Return [X, Y] of the center of cell containing provided text 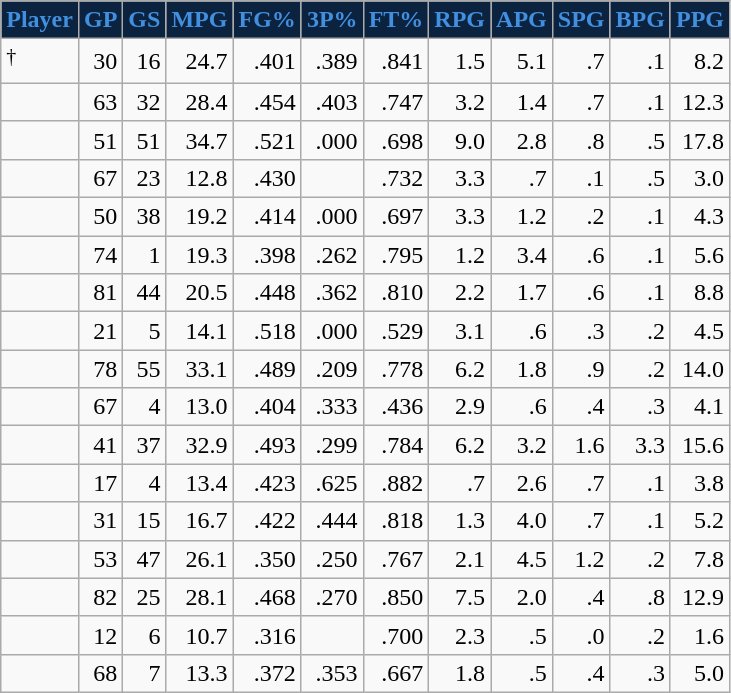
FG% [267, 20]
† [40, 62]
5 [144, 331]
1 [144, 255]
50 [100, 217]
5.6 [700, 255]
44 [144, 293]
12 [100, 635]
SPG [581, 20]
.521 [267, 140]
4.0 [522, 521]
.209 [332, 369]
.250 [332, 559]
21 [100, 331]
17 [100, 483]
.529 [396, 331]
.518 [267, 331]
74 [100, 255]
30 [100, 62]
.0 [581, 635]
7.5 [460, 597]
.444 [332, 521]
.333 [332, 407]
.882 [396, 483]
2.3 [460, 635]
14.1 [200, 331]
.403 [332, 102]
.468 [267, 597]
.350 [267, 559]
17.8 [700, 140]
MPG [200, 20]
.700 [396, 635]
13.3 [200, 673]
5.0 [700, 673]
8.8 [700, 293]
24.7 [200, 62]
7 [144, 673]
3.0 [700, 178]
5.1 [522, 62]
10.7 [200, 635]
.299 [332, 445]
.697 [396, 217]
.795 [396, 255]
GP [100, 20]
14.0 [700, 369]
.422 [267, 521]
4.1 [700, 407]
.850 [396, 597]
APG [522, 20]
16 [144, 62]
19.3 [200, 255]
GS [144, 20]
3.8 [700, 483]
78 [100, 369]
.767 [396, 559]
38 [144, 217]
.362 [332, 293]
.818 [396, 521]
.732 [396, 178]
13.0 [200, 407]
2.8 [522, 140]
34.7 [200, 140]
.430 [267, 178]
53 [100, 559]
6 [144, 635]
3.1 [460, 331]
68 [100, 673]
.389 [332, 62]
2.2 [460, 293]
.667 [396, 673]
63 [100, 102]
15 [144, 521]
.436 [396, 407]
2.0 [522, 597]
41 [100, 445]
.841 [396, 62]
5.2 [700, 521]
Player [40, 20]
4.3 [700, 217]
2.1 [460, 559]
.353 [332, 673]
13.4 [200, 483]
BPG [640, 20]
82 [100, 597]
1.4 [522, 102]
26.1 [200, 559]
.401 [267, 62]
12.9 [700, 597]
16.7 [200, 521]
2.6 [522, 483]
19.2 [200, 217]
RPG [460, 20]
PPG [700, 20]
31 [100, 521]
28.4 [200, 102]
.810 [396, 293]
28.1 [200, 597]
.316 [267, 635]
.625 [332, 483]
25 [144, 597]
3P% [332, 20]
81 [100, 293]
.270 [332, 597]
.747 [396, 102]
32.9 [200, 445]
33.1 [200, 369]
3.4 [522, 255]
12.3 [700, 102]
.262 [332, 255]
.372 [267, 673]
.698 [396, 140]
1.3 [460, 521]
7.8 [700, 559]
.778 [396, 369]
9.0 [460, 140]
55 [144, 369]
.784 [396, 445]
32 [144, 102]
.414 [267, 217]
.398 [267, 255]
8.2 [700, 62]
2.9 [460, 407]
37 [144, 445]
15.6 [700, 445]
.489 [267, 369]
.9 [581, 369]
23 [144, 178]
.448 [267, 293]
1.5 [460, 62]
.423 [267, 483]
12.8 [200, 178]
.454 [267, 102]
20.5 [200, 293]
FT% [396, 20]
1.7 [522, 293]
47 [144, 559]
.493 [267, 445]
.404 [267, 407]
